Return (x, y) of the center of cell containing provided text 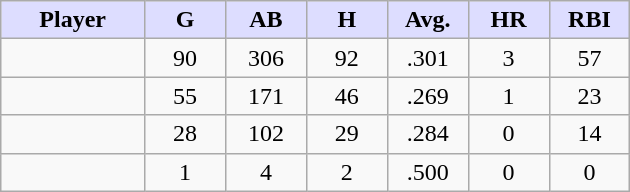
92 (346, 58)
.301 (428, 58)
55 (186, 96)
3 (508, 58)
4 (266, 172)
171 (266, 96)
.284 (428, 134)
102 (266, 134)
.269 (428, 96)
29 (346, 134)
90 (186, 58)
14 (590, 134)
HR (508, 20)
G (186, 20)
306 (266, 58)
2 (346, 172)
57 (590, 58)
28 (186, 134)
H (346, 20)
46 (346, 96)
Player (73, 20)
.500 (428, 172)
RBI (590, 20)
AB (266, 20)
23 (590, 96)
Avg. (428, 20)
